Provide the [x, y] coordinate of the cell's center where the given text is located.  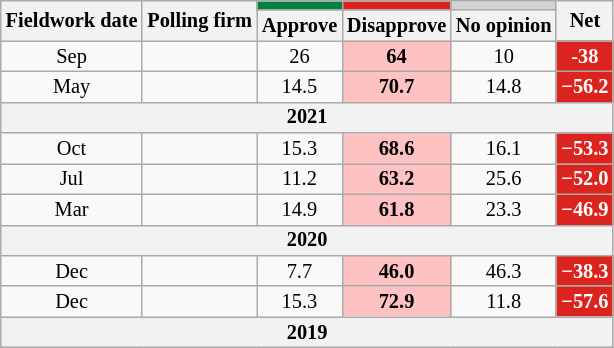
Jul [72, 178]
Mar [72, 210]
7.7 [300, 270]
11.2 [300, 178]
25.6 [504, 178]
2021 [308, 118]
−52.0 [584, 178]
Disapprove [396, 26]
14.9 [300, 210]
70.7 [396, 86]
Net [584, 20]
No opinion [504, 26]
46.3 [504, 270]
68.6 [396, 148]
May [72, 86]
63.2 [396, 178]
61.8 [396, 210]
14.8 [504, 86]
11.8 [504, 302]
−56.2 [584, 86]
-38 [584, 56]
23.3 [504, 210]
Oct [72, 148]
−53.3 [584, 148]
−38.3 [584, 270]
−46.9 [584, 210]
Polling firm [199, 20]
Fieldwork date [72, 20]
16.1 [504, 148]
−57.6 [584, 302]
2020 [308, 240]
72.9 [396, 302]
64 [396, 56]
14.5 [300, 86]
Sep [72, 56]
2019 [308, 332]
46.0 [396, 270]
26 [300, 56]
Approve [300, 26]
10 [504, 56]
